Extract the (x, y) coordinate from the center of the cell holding the provided text.  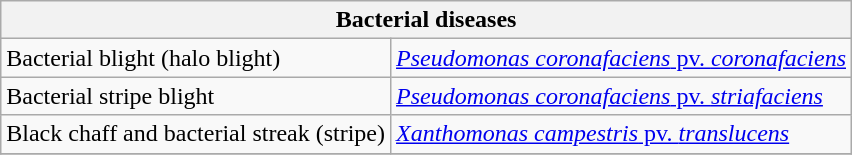
Black chaff and bacterial streak (stripe) (196, 134)
Bacterial stripe blight (196, 96)
Bacterial blight (halo blight) (196, 58)
Pseudomonas coronafaciens pv. coronafaciens (622, 58)
Bacterial diseases (426, 20)
Pseudomonas coronafaciens pv. striafaciens (622, 96)
Xanthomonas campestris pv. translucens (622, 134)
